Identify which cell holds the provided text, then report its [x, y] central coordinate. 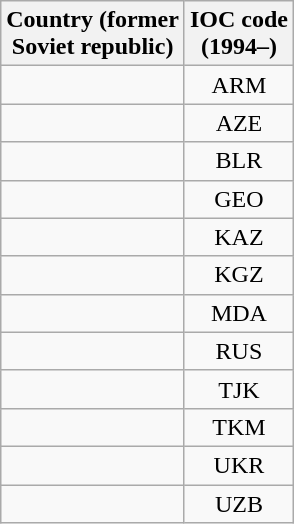
TKM [238, 427]
BLR [238, 161]
Country (formerSoviet republic) [93, 34]
KGZ [238, 275]
MDA [238, 313]
UZB [238, 503]
GEO [238, 199]
RUS [238, 351]
UKR [238, 465]
AZE [238, 123]
KAZ [238, 237]
ARM [238, 85]
TJK [238, 389]
IOC code(1994–) [238, 34]
